Search for the cell housing the specified text and yield its (X, Y) center coordinate. 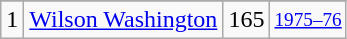
165 (246, 20)
Wilson Washington (124, 20)
1 (12, 20)
1975–76 (308, 20)
